Extract the (X, Y) coordinate from the center of the cell holding the provided text.  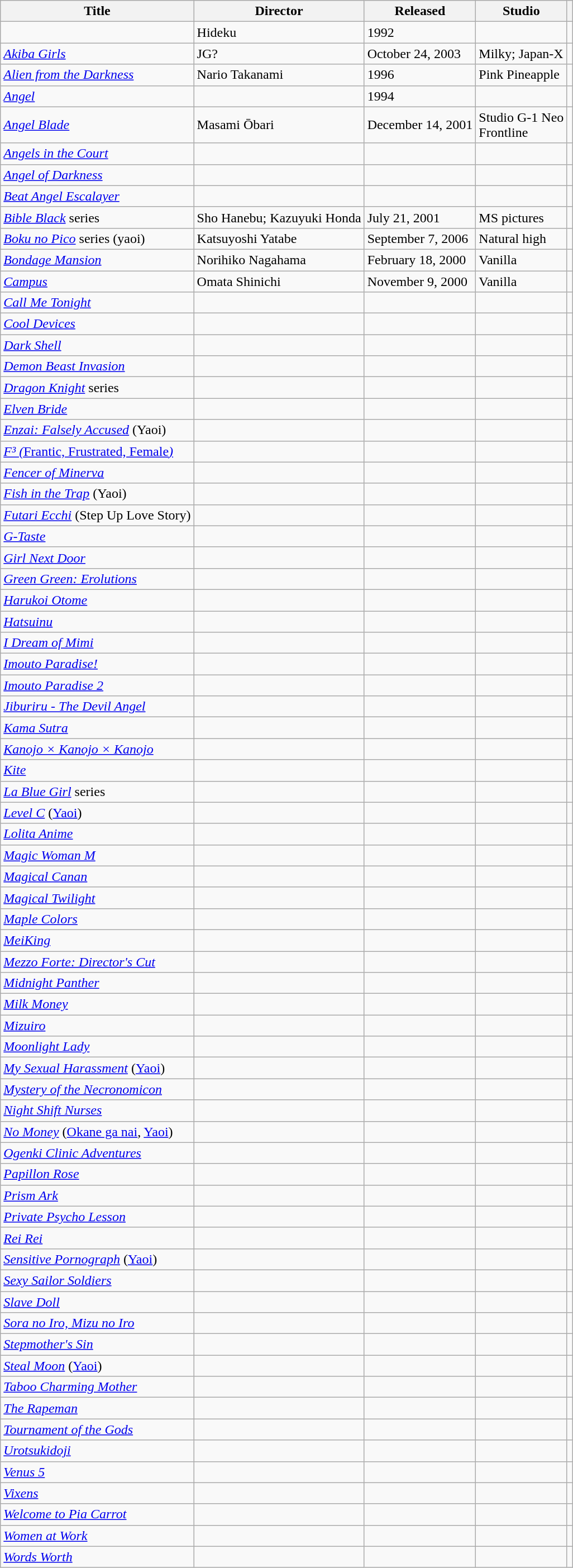
Taboo Charming Mother (97, 1387)
Prism Ark (97, 1195)
Harukoi Otome (97, 600)
Kama Sutra (97, 728)
Women at Work (97, 1536)
November 9, 2000 (420, 281)
Dragon Knight series (97, 388)
1994 (420, 96)
Demon Beast Invasion (97, 366)
G-Taste (97, 536)
Mystery of the Necronomicon (97, 1089)
Released (420, 11)
Hideku (279, 32)
Katsuyoshi Yatabe (279, 239)
July 21, 2001 (420, 217)
Nario Takanami (279, 75)
Title (97, 11)
Angels in the Court (97, 154)
Private Psycho Lesson (97, 1217)
Words Worth (97, 1557)
The Rapeman (97, 1408)
Omata Shinichi (279, 281)
February 18, 2000 (420, 260)
Steal Moon (Yaoi) (97, 1366)
No Money (Okane ga nai, Yaoi) (97, 1132)
My Sexual Harassment (Yaoi) (97, 1068)
Ogenki Clinic Adventures (97, 1153)
Mezzo Forte: Director's Cut (97, 961)
Milky; Japan-X (522, 54)
Pink Pineapple (522, 75)
Imouto Paradise! (97, 664)
December 14, 2001 (420, 125)
1996 (420, 75)
1992 (420, 32)
Masami Ōbari (279, 125)
Jiburiru - The Devil Angel (97, 707)
Bondage Mansion (97, 260)
Maple Colors (97, 919)
Hatsuinu (97, 622)
Kite (97, 770)
Venus 5 (97, 1472)
Papillon Rose (97, 1174)
Midnight Panther (97, 983)
MeiKing (97, 940)
Natural high (522, 239)
Fencer of Minerva (97, 473)
Futari Ecchi (Step Up Love Story) (97, 515)
Fish in the Trap (Yaoi) (97, 494)
MS pictures (522, 217)
Lolita Anime (97, 834)
Tournament of the Gods (97, 1429)
Bible Black series (97, 217)
Vixens (97, 1493)
Imouto Paradise 2 (97, 685)
Enzai: Falsely Accused (Yaoi) (97, 430)
Slave Doll (97, 1302)
Boku no Pico series (yaoi) (97, 239)
Sexy Sailor Soldiers (97, 1280)
F³ (Frantic, Frustrated, Female) (97, 451)
Magic Woman M (97, 855)
Kanojo × Kanojo × Kanojo (97, 749)
Beat Angel Escalayer (97, 196)
JG? (279, 54)
Moonlight Lady (97, 1047)
Alien from the Darkness (97, 75)
Level C (Yaoi) (97, 813)
Magical Canan (97, 876)
Angel of Darkness (97, 175)
Studio (522, 11)
Studio G-1 NeoFrontline (522, 125)
Akiba Girls (97, 54)
Green Green: Erolutions (97, 579)
Call Me Tonight (97, 303)
Night Shift Nurses (97, 1111)
Campus (97, 281)
Sho Hanebu; Kazuyuki Honda (279, 217)
September 7, 2006 (420, 239)
Director (279, 11)
Dark Shell (97, 345)
Stepmother's Sin (97, 1345)
Angel (97, 96)
Rei Rei (97, 1238)
La Blue Girl series (97, 792)
Welcome to Pia Carrot (97, 1514)
Cool Devices (97, 324)
October 24, 2003 (420, 54)
Mizuiro (97, 1026)
Angel Blade (97, 125)
Sensitive Pornograph (Yaoi) (97, 1259)
Girl Next Door (97, 557)
I Dream of Mimi (97, 643)
Milk Money (97, 1004)
Elven Bride (97, 409)
Sora no Iro, Mizu no Iro (97, 1323)
Urotsukidoji (97, 1451)
Magical Twilight (97, 898)
Norihiko Nagahama (279, 260)
